Find where the given text appears and provide that cell's center as [X, Y] coordinate. 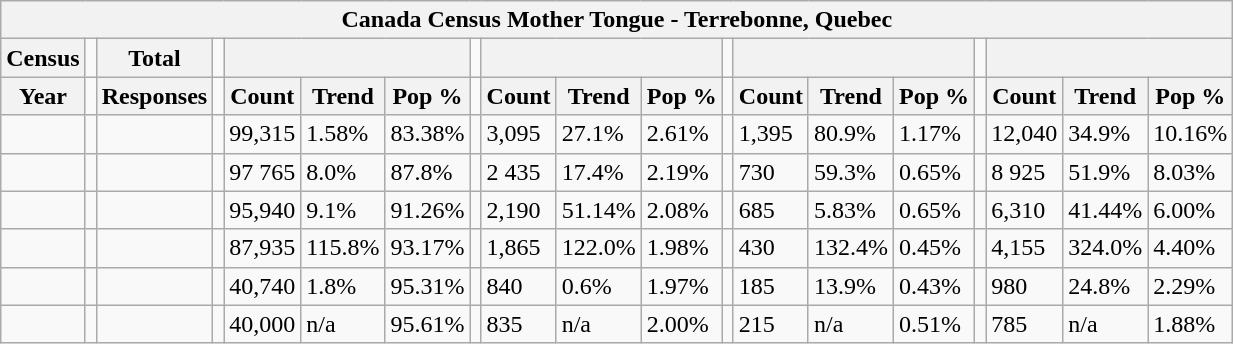
0.6% [598, 286]
5.83% [850, 210]
685 [770, 210]
215 [770, 324]
840 [518, 286]
2 435 [518, 172]
Canada Census Mother Tongue - Terrebonne, Quebec [617, 20]
2.08% [682, 210]
1.98% [682, 248]
2.29% [1190, 286]
430 [770, 248]
41.44% [1106, 210]
1,395 [770, 134]
Responses [154, 96]
8.03% [1190, 172]
9.1% [343, 210]
93.17% [428, 248]
980 [1024, 286]
Year [43, 96]
Total [154, 58]
835 [518, 324]
8 925 [1024, 172]
95,940 [262, 210]
6.00% [1190, 210]
0.51% [934, 324]
97 765 [262, 172]
2.61% [682, 134]
8.0% [343, 172]
1.17% [934, 134]
1.58% [343, 134]
80.9% [850, 134]
0.43% [934, 286]
730 [770, 172]
51.9% [1106, 172]
Census [43, 58]
34.9% [1106, 134]
13.9% [850, 286]
2,190 [518, 210]
115.8% [343, 248]
17.4% [598, 172]
6,310 [1024, 210]
0.45% [934, 248]
1.97% [682, 286]
87.8% [428, 172]
27.1% [598, 134]
12,040 [1024, 134]
1.88% [1190, 324]
91.26% [428, 210]
40,000 [262, 324]
2.00% [682, 324]
1,865 [518, 248]
3,095 [518, 134]
4.40% [1190, 248]
24.8% [1106, 286]
99,315 [262, 134]
2.19% [682, 172]
59.3% [850, 172]
87,935 [262, 248]
122.0% [598, 248]
324.0% [1106, 248]
4,155 [1024, 248]
785 [1024, 324]
51.14% [598, 210]
95.31% [428, 286]
10.16% [1190, 134]
185 [770, 286]
40,740 [262, 286]
83.38% [428, 134]
95.61% [428, 324]
1.8% [343, 286]
132.4% [850, 248]
